For the text-containing cell, return its midpoint in [X, Y] coordinate format. 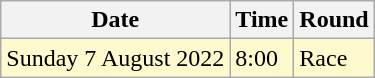
Sunday 7 August 2022 [116, 58]
8:00 [262, 58]
Race [334, 58]
Round [334, 20]
Date [116, 20]
Time [262, 20]
